Provide the [X, Y] coordinate of the cell's center where the given text is located.  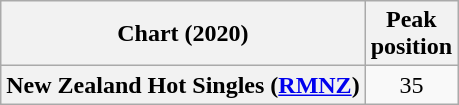
New Zealand Hot Singles (RMNZ) [183, 85]
35 [411, 85]
Peakposition [411, 34]
Chart (2020) [183, 34]
